Find where the given text appears and provide that cell's center as [X, Y] coordinate. 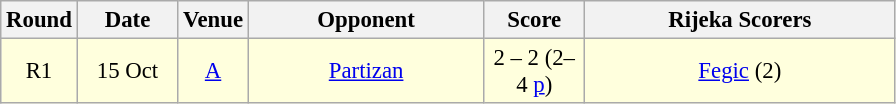
Round [39, 20]
Opponent [366, 20]
R1 [39, 72]
Fegic (2) [740, 72]
Score [534, 20]
15 Oct [128, 72]
Rijeka Scorers [740, 20]
A [214, 72]
Venue [214, 20]
Date [128, 20]
2 – 2 (2–4 p) [534, 72]
Partizan [366, 72]
